Return [x, y] of the center of cell containing provided text 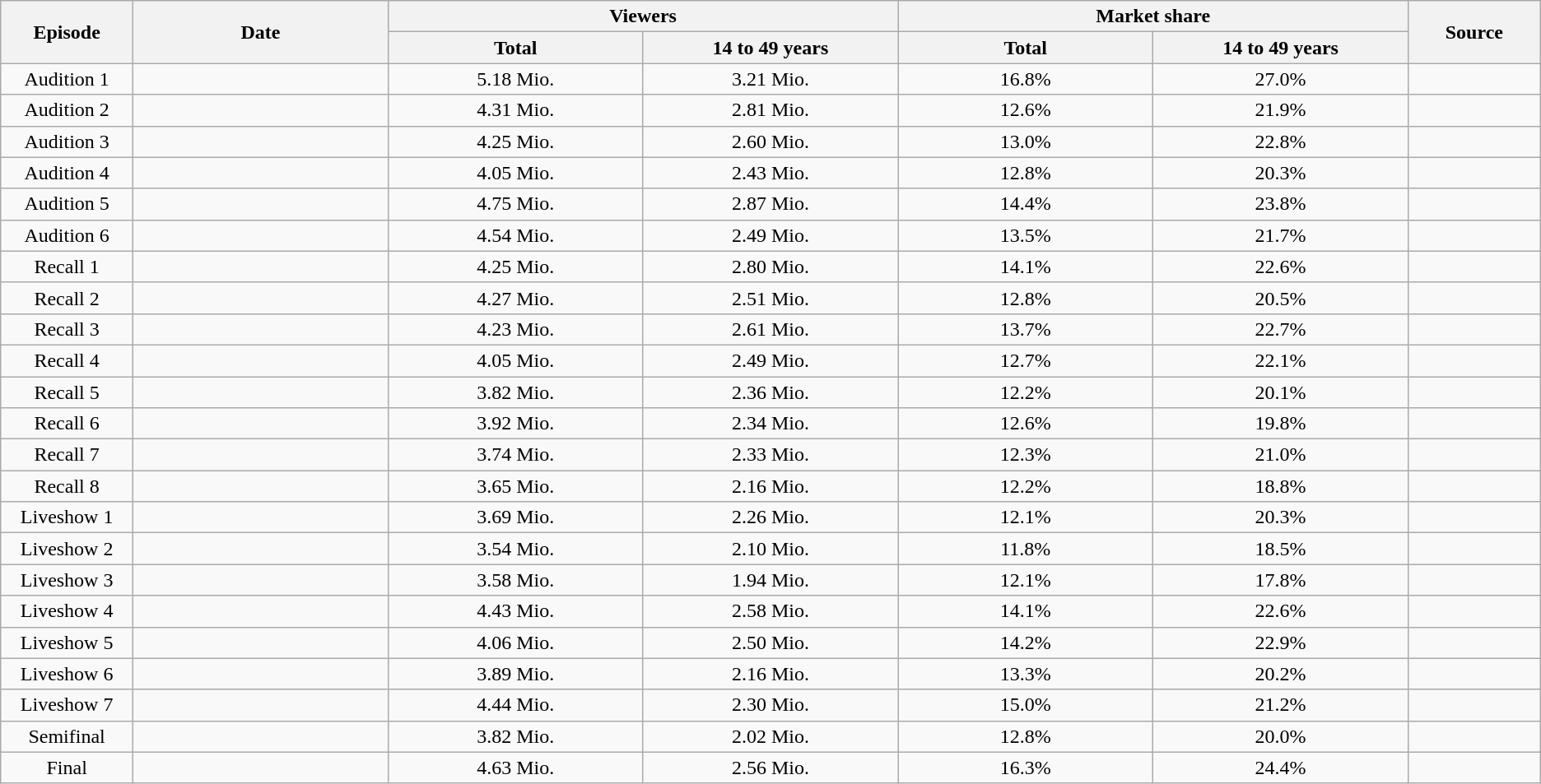
Recall 8 [68, 486]
4.23 Mio. [515, 329]
Liveshow 7 [68, 705]
2.81 Mio. [770, 110]
13.3% [1026, 674]
3.74 Mio. [515, 455]
2.50 Mio. [770, 643]
3.65 Mio. [515, 486]
3.69 Mio. [515, 517]
20.1% [1281, 392]
24.4% [1281, 768]
23.8% [1281, 204]
Audition 2 [68, 110]
Liveshow 5 [68, 643]
3.21 Mio. [770, 79]
3.92 Mio. [515, 424]
Audition 4 [68, 173]
Recall 1 [68, 267]
Liveshow 4 [68, 611]
21.9% [1281, 110]
4.44 Mio. [515, 705]
Audition 5 [68, 204]
Audition 6 [68, 235]
22.1% [1281, 360]
27.0% [1281, 79]
Recall 7 [68, 455]
20.0% [1281, 736]
18.8% [1281, 486]
16.3% [1026, 768]
Recall 3 [68, 329]
16.8% [1026, 79]
18.5% [1281, 549]
11.8% [1026, 549]
2.33 Mio. [770, 455]
Audition 3 [68, 141]
22.9% [1281, 643]
4.27 Mio. [515, 298]
2.10 Mio. [770, 549]
13.0% [1026, 141]
Final [68, 768]
2.43 Mio. [770, 173]
Semifinal [68, 736]
2.80 Mio. [770, 267]
Liveshow 6 [68, 674]
Recall 6 [68, 424]
2.58 Mio. [770, 611]
2.36 Mio. [770, 392]
21.0% [1281, 455]
Recall 2 [68, 298]
2.02 Mio. [770, 736]
2.51 Mio. [770, 298]
Market share [1153, 16]
4.75 Mio. [515, 204]
19.8% [1281, 424]
2.87 Mio. [770, 204]
Liveshow 2 [68, 549]
2.26 Mio. [770, 517]
Recall 5 [68, 392]
Liveshow 1 [68, 517]
14.4% [1026, 204]
Audition 1 [68, 79]
13.7% [1026, 329]
3.54 Mio. [515, 549]
Episode [68, 32]
13.5% [1026, 235]
4.06 Mio. [515, 643]
2.56 Mio. [770, 768]
14.2% [1026, 643]
Viewers [643, 16]
2.60 Mio. [770, 141]
17.8% [1281, 580]
4.31 Mio. [515, 110]
12.3% [1026, 455]
15.0% [1026, 705]
4.43 Mio. [515, 611]
21.2% [1281, 705]
Liveshow 3 [68, 580]
22.7% [1281, 329]
12.7% [1026, 360]
21.7% [1281, 235]
2.34 Mio. [770, 424]
4.63 Mio. [515, 768]
20.5% [1281, 298]
Recall 4 [68, 360]
3.89 Mio. [515, 674]
3.58 Mio. [515, 580]
4.54 Mio. [515, 235]
Source [1475, 32]
22.8% [1281, 141]
1.94 Mio. [770, 580]
Date [261, 32]
2.30 Mio. [770, 705]
5.18 Mio. [515, 79]
20.2% [1281, 674]
2.61 Mio. [770, 329]
